Determine the (X, Y) coordinate at the center of the cell enclosing the given text.  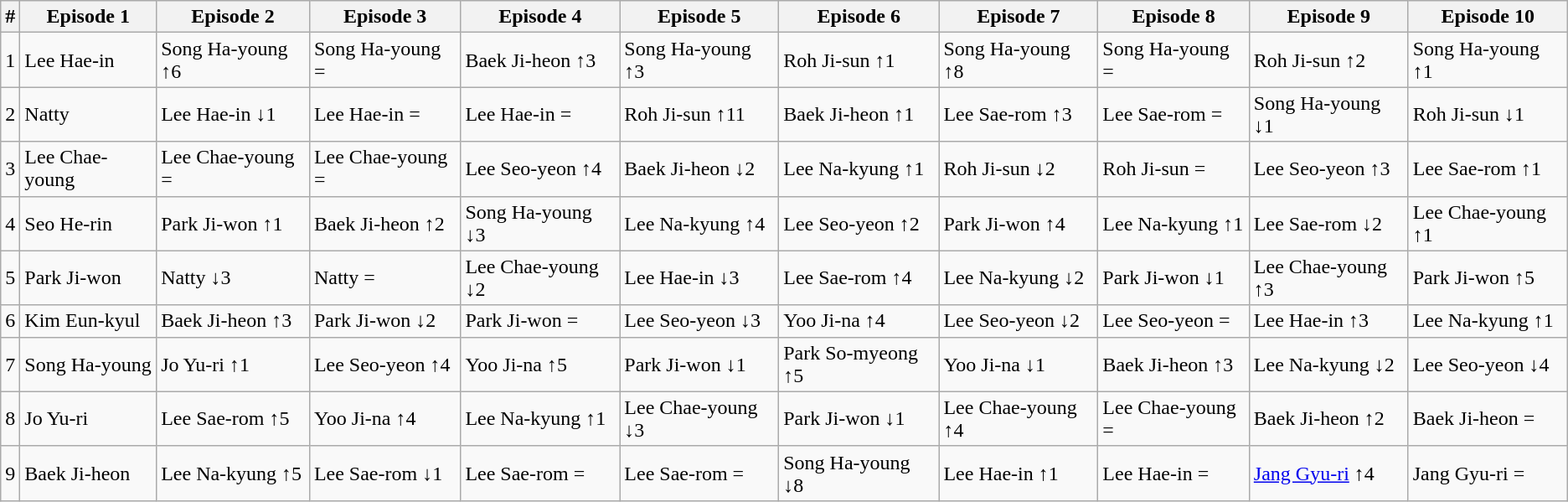
Roh Ji-sun ↑11 (699, 114)
Park Ji-won = (540, 321)
Lee Hae-in (89, 60)
Lee Sae-rom ↑1 (1488, 169)
Song Ha-young ↑6 (233, 60)
Lee Na-kyung ↑5 (233, 473)
Lee Seo-yeon = (1173, 321)
Natty = (384, 278)
Baek Ji-heon ↓2 (699, 169)
Lee Hae-in ↓3 (699, 278)
Episode 5 (699, 17)
Song Ha-young ↑8 (1019, 60)
Lee Seo-yeon ↓2 (1019, 321)
Episode 2 (233, 17)
Lee Hae-in ↑1 (1019, 473)
Roh Ji-sun ↑2 (1328, 60)
7 (10, 364)
Natty ↓3 (233, 278)
Lee Sae-rom ↑4 (859, 278)
Song Ha-young ↓1 (1328, 114)
Episode 8 (1173, 17)
Song Ha-young ↑3 (699, 60)
4 (10, 223)
Park Ji-won ↑1 (233, 223)
Roh Ji-sun ↓2 (1019, 169)
Park So-myeong ↑5 (859, 364)
Yoo Ji-na ↑5 (540, 364)
Park Ji-won ↑5 (1488, 278)
Jo Yu-ri (89, 419)
Lee Chae-young ↑4 (1019, 419)
Jang Gyu-ri ↑4 (1328, 473)
Seo He-rin (89, 223)
Lee Na-kyung ↑4 (699, 223)
Lee Seo-yeon ↓4 (1488, 364)
Roh Ji-sun ↑1 (859, 60)
Lee Sae-rom ↓2 (1328, 223)
Episode 9 (1328, 17)
Lee Seo-yeon ↑2 (859, 223)
Lee Seo-yeon ↑3 (1328, 169)
Episode 4 (540, 17)
Jang Gyu-ri = (1488, 473)
Roh Ji-sun ↓1 (1488, 114)
6 (10, 321)
Lee Chae-young (89, 169)
Lee Chae-young ↓2 (540, 278)
Jo Yu-ri ↑1 (233, 364)
Baek Ji-heon ↑1 (859, 114)
Lee Chae-young ↓3 (699, 419)
Yoo Ji-na ↓1 (1019, 364)
Song Ha-young ↓8 (859, 473)
3 (10, 169)
Natty (89, 114)
Lee Chae-young ↑3 (1328, 278)
1 (10, 60)
2 (10, 114)
Episode 6 (859, 17)
Lee Chae-young ↑1 (1488, 223)
# (10, 17)
Song Ha-young ↑1 (1488, 60)
Baek Ji-heon = (1488, 419)
5 (10, 278)
Episode 1 (89, 17)
Park Ji-won ↓2 (384, 321)
Roh Ji-sun = (1173, 169)
Song Ha-young ↓3 (540, 223)
Lee Sae-rom ↑5 (233, 419)
Kim Eun-kyul (89, 321)
Lee Hae-in ↑3 (1328, 321)
Episode 7 (1019, 17)
Episode 3 (384, 17)
9 (10, 473)
Baek Ji-heon (89, 473)
Episode 10 (1488, 17)
Lee Seo-yeon ↓3 (699, 321)
8 (10, 419)
Song Ha-young (89, 364)
Park Ji-won (89, 278)
Park Ji-won ↑4 (1019, 223)
Lee Sae-rom ↑3 (1019, 114)
Lee Hae-in ↓1 (233, 114)
Lee Sae-rom ↓1 (384, 473)
